Find where the given text appears and provide that cell's center as [x, y] coordinate. 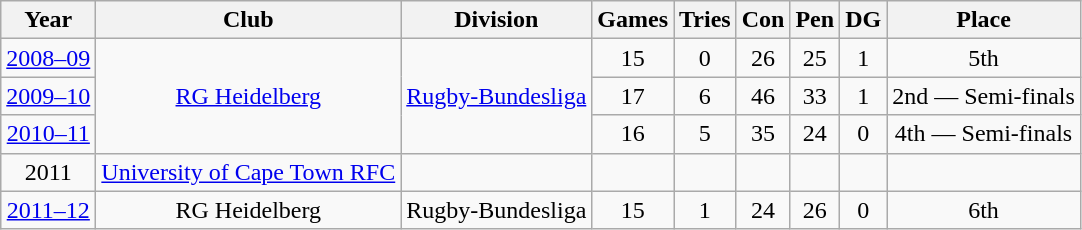
Con [763, 20]
2nd — Semi-finals [984, 96]
5 [706, 134]
46 [763, 96]
2011–12 [48, 210]
33 [815, 96]
Pen [815, 20]
Games [633, 20]
16 [633, 134]
6 [706, 96]
Tries [706, 20]
4th — Semi-finals [984, 134]
2009–10 [48, 96]
35 [763, 134]
University of Cape Town RFC [248, 172]
Club [248, 20]
17 [633, 96]
5th [984, 58]
2008–09 [48, 58]
Place [984, 20]
6th [984, 210]
Division [496, 20]
2010–11 [48, 134]
DG [864, 20]
Year [48, 20]
2011 [48, 172]
25 [815, 58]
